Find where the given text appears and provide that cell's center as (X, Y) coordinate. 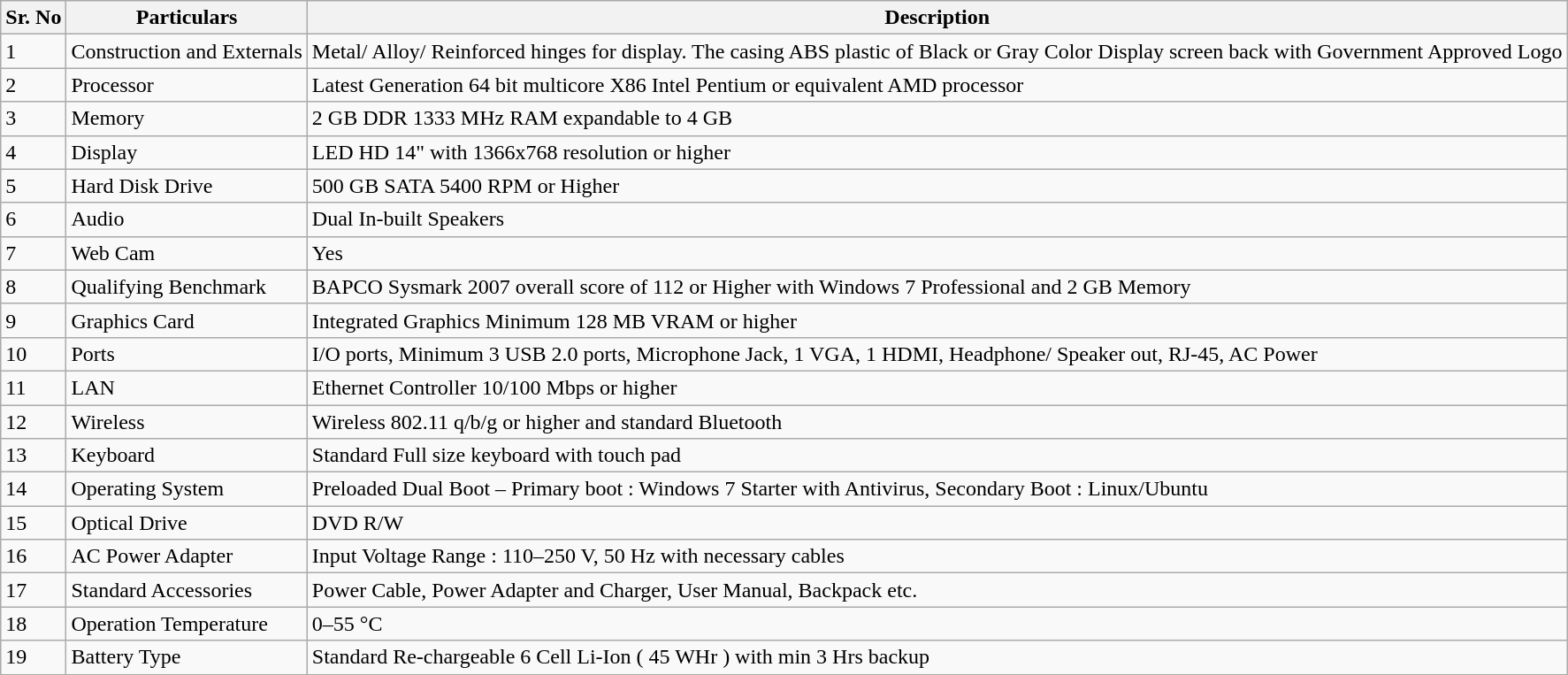
Metal/ Alloy/ Reinforced hinges for display. The casing ABS plastic of Black or Gray Color Display screen back with Government Approved Logo (937, 51)
500 GB SATA 5400 RPM or Higher (937, 186)
2 (34, 85)
16 (34, 556)
Graphics Card (187, 320)
Wireless (187, 422)
Integrated Graphics Minimum 128 MB VRAM or higher (937, 320)
10 (34, 354)
9 (34, 320)
Ports (187, 354)
19 (34, 657)
Hard Disk Drive (187, 186)
3 (34, 119)
4 (34, 152)
Yes (937, 253)
13 (34, 456)
Qualifying Benchmark (187, 287)
DVD R/W (937, 523)
18 (34, 624)
Wireless 802.11 q/b/g or higher and standard Bluetooth (937, 422)
Ethernet Controller 10/100 Mbps or higher (937, 387)
Standard Re-chargeable 6 Cell Li-Ion ( 45 WHr ) with min 3 Hrs backup (937, 657)
Web Cam (187, 253)
AC Power Adapter (187, 556)
0–55 °C (937, 624)
7 (34, 253)
Power Cable, Power Adapter and Charger, User Manual, Backpack etc. (937, 590)
Keyboard (187, 456)
LAN (187, 387)
14 (34, 489)
I/O ports, Minimum 3 USB 2.0 ports, Microphone Jack, 1 VGA, 1 HDMI, Headphone/ Speaker out, RJ-45, AC Power (937, 354)
Operation Temperature (187, 624)
5 (34, 186)
Memory (187, 119)
Audio (187, 219)
Standard Accessories (187, 590)
17 (34, 590)
6 (34, 219)
Dual In-built Speakers (937, 219)
Operating System (187, 489)
8 (34, 287)
Display (187, 152)
Sr. No (34, 18)
15 (34, 523)
12 (34, 422)
Construction and Externals (187, 51)
Description (937, 18)
LED HD 14" with 1366x768 resolution or higher (937, 152)
Battery Type (187, 657)
Input Voltage Range : 110–250 V, 50 Hz with necessary cables (937, 556)
1 (34, 51)
Latest Generation 64 bit multicore X86 Intel Pentium or equivalent AMD processor (937, 85)
2 GB DDR 1333 MHz RAM expandable to 4 GB (937, 119)
Optical Drive (187, 523)
BAPCO Sysmark 2007 overall score of 112 or Higher with Windows 7 Professional and 2 GB Memory (937, 287)
Processor (187, 85)
Standard Full size keyboard with touch pad (937, 456)
11 (34, 387)
Preloaded Dual Boot – Primary boot : Windows 7 Starter with Antivirus, Secondary Boot : Linux/Ubuntu (937, 489)
Particulars (187, 18)
